Identify which cell holds the provided text, then report its [X, Y] central coordinate. 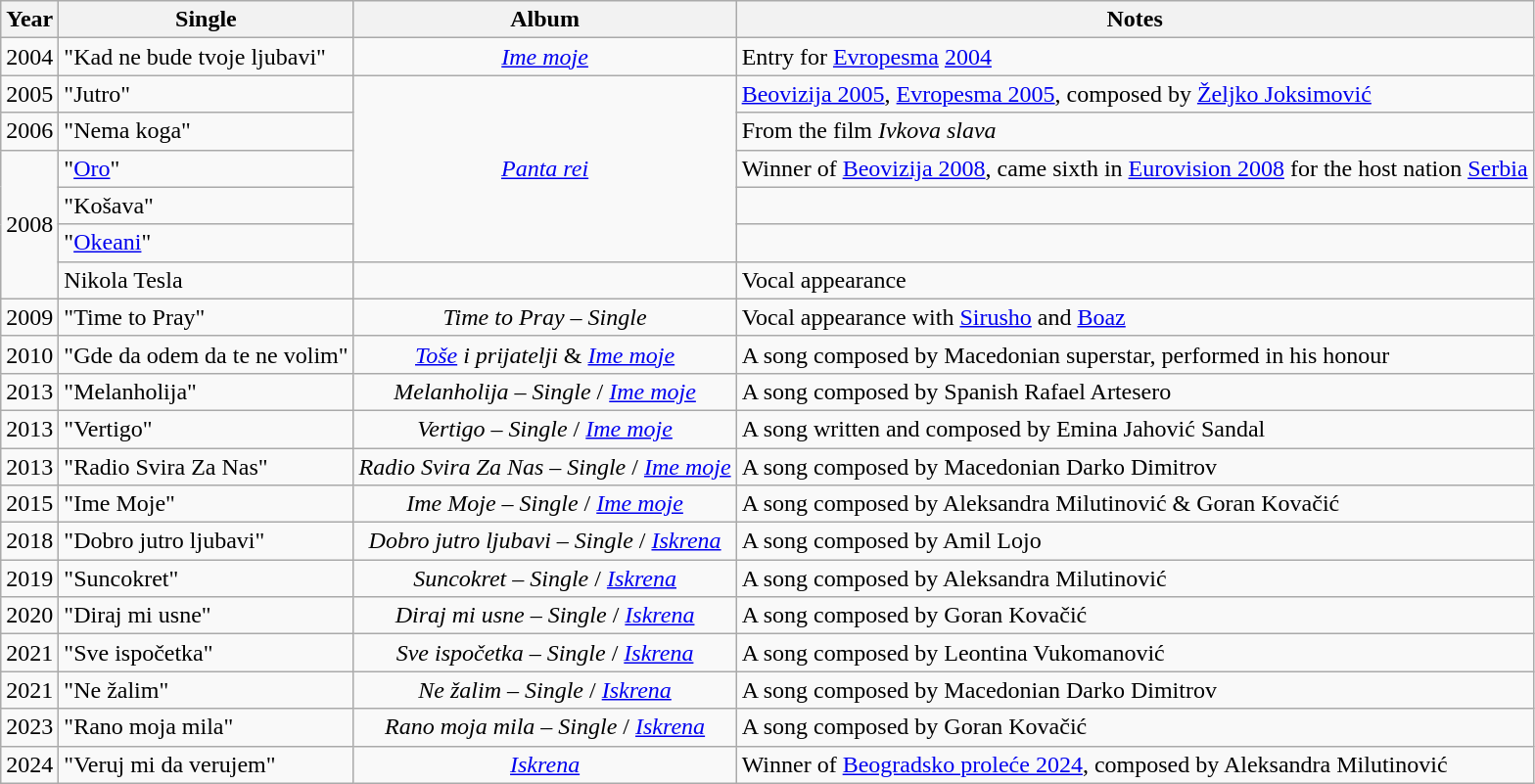
Sve ispočetka – Single / Iskrena [544, 653]
Year [29, 20]
"Sve ispočetka" [206, 653]
A song composed by Leontina Vukomanović [1135, 653]
"Ne žalim" [206, 690]
A song composed by Amil Lojo [1135, 541]
Vertigo – Single / Ime moje [544, 429]
Ne žalim – Single / Iskrena [544, 690]
Nikola Tesla [206, 280]
"Okeani" [206, 243]
Ime moje [544, 57]
2010 [29, 354]
"Nema koga" [206, 131]
"Rano moja mila" [206, 727]
"Vertigo" [206, 429]
Rano moja mila – Single / Iskrena [544, 727]
"Radio Svira Za Nas" [206, 467]
"Jutro" [206, 94]
Iskrena [544, 764]
"Veruj mi da verujem" [206, 764]
2018 [29, 541]
"Dobro jutro ljubavi" [206, 541]
"Ime Moje" [206, 504]
2024 [29, 764]
Panta rei [544, 168]
Dobro jutro ljubavi – Single / Iskrena [544, 541]
Winner of Beovizija 2008, came sixth in Eurovision 2008 for the host nation Serbia [1135, 168]
2009 [29, 317]
"Košava" [206, 206]
A song composed by Spanish Rafael Artesero [1135, 392]
Vocal appearance with Sirusho and Boaz [1135, 317]
2005 [29, 94]
2015 [29, 504]
Melanholija – Single / Ime moje [544, 392]
A song composed by Aleksandra Milutinović [1135, 578]
A song composed by Aleksandra Milutinović & Goran Kovačić [1135, 504]
Notes [1135, 20]
Vocal appearance [1135, 280]
Entry for Evropesma 2004 [1135, 57]
Toše i prijatelji & Ime moje [544, 354]
Winner of Beogradsko proleće 2024, composed by Aleksandra Milutinović [1135, 764]
"Gde da odem da te ne volim" [206, 354]
"Suncokret" [206, 578]
Diraj mi usne – Single / Iskrena [544, 616]
Album [544, 20]
"Melanholija" [206, 392]
2008 [29, 224]
2006 [29, 131]
Radio Svira Za Nas – Single / Ime moje [544, 467]
"Kad ne bude tvoje ljubavi" [206, 57]
Suncokret – Single / Iskrena [544, 578]
Beovizija 2005, Evropesma 2005, composed by Željko Joksimović [1135, 94]
2004 [29, 57]
A song composed by Macedonian superstar, performed in his honour [1135, 354]
Single [206, 20]
Ime Moje – Single / Ime moje [544, 504]
2020 [29, 616]
"Oro" [206, 168]
"Diraj mi usne" [206, 616]
A song written and composed by Emina Jahović Sandal [1135, 429]
Time to Pray – Single [544, 317]
"Time to Pray" [206, 317]
From the film Ivkova slava [1135, 131]
2019 [29, 578]
2023 [29, 727]
